Pinpoint the cell where the given text exists, returning its (x, y) midpoint coordinate. 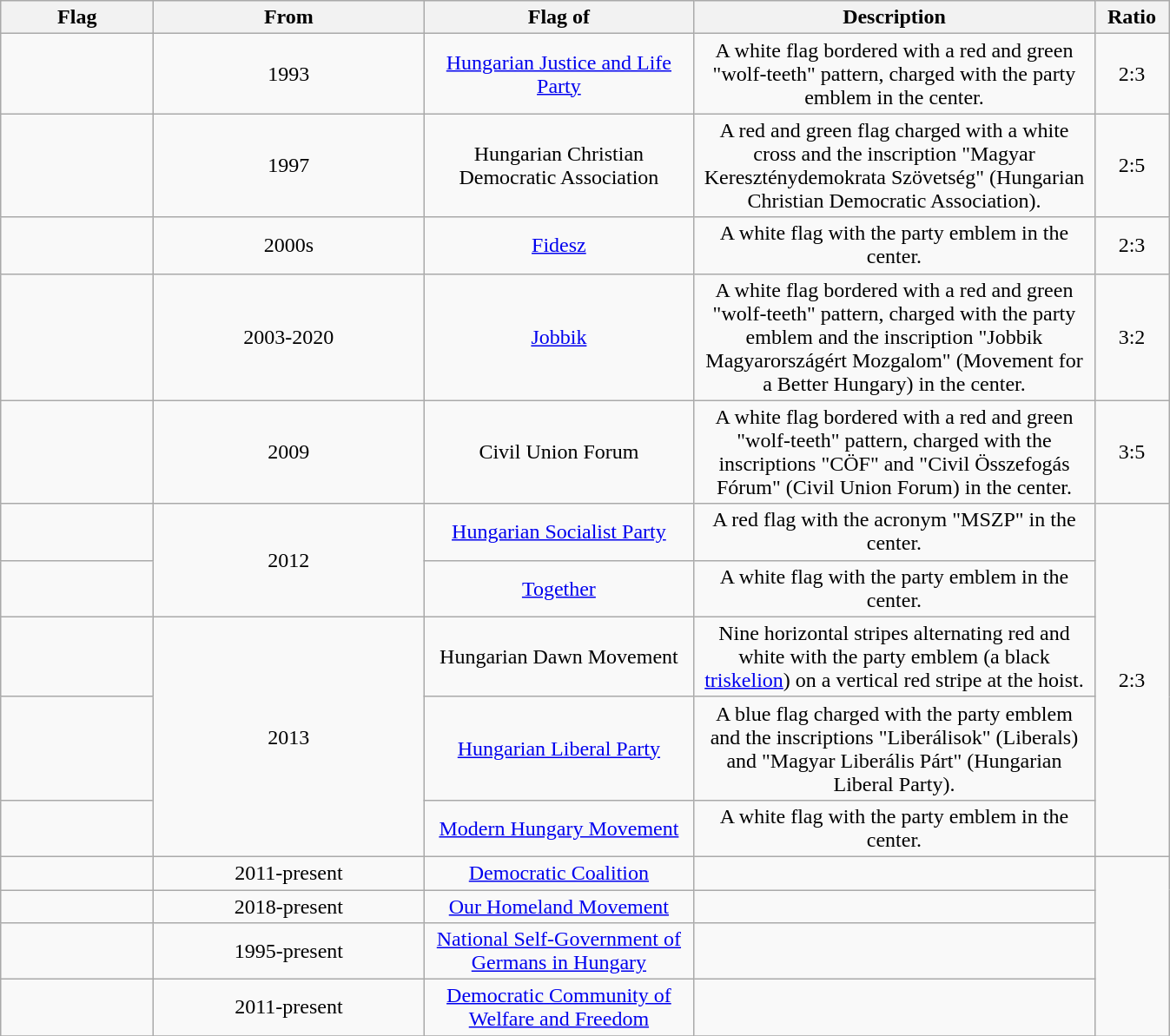
Modern Hungary Movement (559, 828)
Flag of (559, 17)
2009 (288, 452)
Our Homeland Movement (559, 906)
Flag (77, 17)
1995-present (288, 952)
Description (895, 17)
2012 (288, 560)
A blue flag charged with the party emblem and the inscriptions "Liberálisok" (Liberals) and "Magyar Liberális Párt" (Hungarian Liberal Party). (895, 749)
2018-present (288, 906)
Hungarian Dawn Movement (559, 657)
2000s (288, 245)
Ratio (1132, 17)
3:5 (1132, 452)
2013 (288, 736)
2003-2020 (288, 337)
Fidesz (559, 245)
Civil Union Forum (559, 452)
Jobbik (559, 337)
2:5 (1132, 165)
From (288, 17)
A red flag with the acronym "MSZP" in the center. (895, 531)
National Self-Government of Germans in Hungary (559, 952)
Nine horizontal stripes alternating red and white with the party emblem (a black triskelion) on a vertical red stripe at the hoist. (895, 657)
Democratic Community of Welfare and Freedom (559, 1007)
Hungarian Liberal Party (559, 749)
Democratic Coalition (559, 873)
1997 (288, 165)
3:2 (1132, 337)
A white flag bordered with a red and green "wolf-teeth" pattern, charged with the party emblem in the center. (895, 74)
1993 (288, 74)
Hungarian Socialist Party (559, 531)
Hungarian Justice and Life Party (559, 74)
Together (559, 589)
Hungarian Christian Democratic Association (559, 165)
